Search for the cell housing the specified text and yield its (x, y) center coordinate. 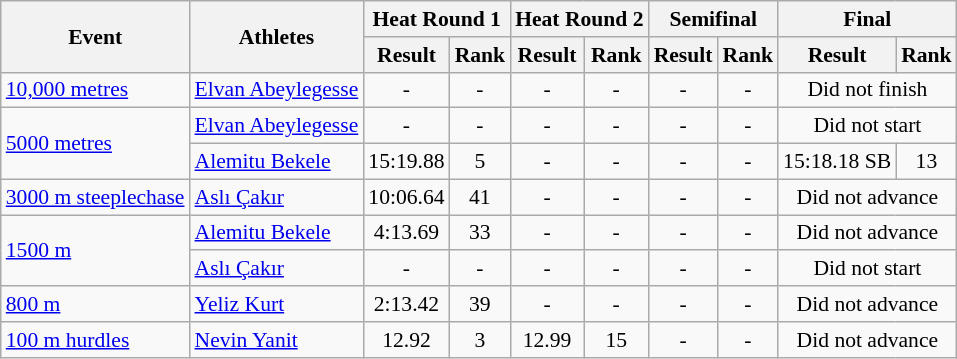
800 m (96, 304)
100 m hurdles (96, 340)
1500 m (96, 250)
39 (480, 304)
Did not finish (868, 90)
2:13.42 (406, 304)
Final (868, 19)
13 (926, 162)
Athletes (277, 36)
10,000 metres (96, 90)
Semifinal (714, 19)
Heat Round 1 (436, 19)
4:13.69 (406, 233)
3 (480, 340)
12.99 (547, 340)
Event (96, 36)
15:18.18 SB (837, 162)
5000 metres (96, 144)
15 (616, 340)
Nevin Yanit (277, 340)
3000 m steeplechase (96, 197)
Heat Round 2 (579, 19)
10:06.64 (406, 197)
12.92 (406, 340)
Yeliz Kurt (277, 304)
33 (480, 233)
5 (480, 162)
41 (480, 197)
15:19.88 (406, 162)
